Locate the cell with the specified text and output its (X, Y) center coordinate. 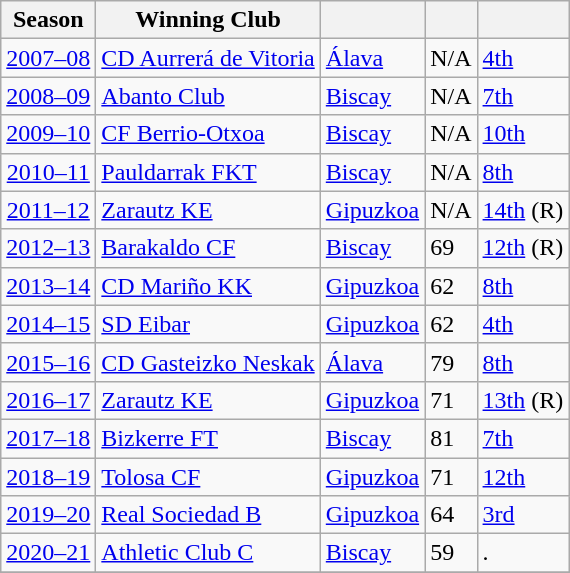
Real Sociedad B (208, 515)
2018–19 (48, 477)
12th (R) (523, 248)
CD Mariño KK (208, 286)
. (523, 553)
2009–10 (48, 134)
3rd (523, 515)
Athletic Club C (208, 553)
Season (48, 20)
Barakaldo CF (208, 248)
81 (451, 438)
64 (451, 515)
SD Eibar (208, 324)
2015–16 (48, 362)
CD Aurrerá de Vitoria (208, 58)
Tolosa CF (208, 477)
2020–21 (48, 553)
2007–08 (48, 58)
2008–09 (48, 96)
Abanto Club (208, 96)
2010–11 (48, 172)
69 (451, 248)
2017–18 (48, 438)
2011–12 (48, 210)
CF Berrio-Otxoa (208, 134)
12th (523, 477)
2016–17 (48, 400)
CD Gasteizko Neskak (208, 362)
59 (451, 553)
2014–15 (48, 324)
2012–13 (48, 248)
Bizkerre FT (208, 438)
Winning Club (208, 20)
79 (451, 362)
14th (R) (523, 210)
13th (R) (523, 400)
2019–20 (48, 515)
Pauldarrak FKT (208, 172)
2013–14 (48, 286)
10th (523, 134)
